Return (X, Y) of the center of cell containing provided text 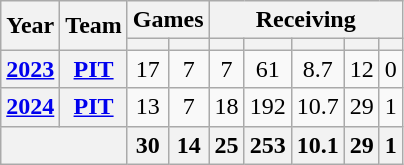
10.7 (318, 107)
Receiving (306, 20)
192 (268, 107)
Team (94, 26)
25 (226, 145)
10.1 (318, 145)
2023 (30, 69)
12 (362, 69)
8.7 (318, 69)
30 (148, 145)
13 (148, 107)
Year (30, 26)
0 (390, 69)
18 (226, 107)
253 (268, 145)
14 (188, 145)
61 (268, 69)
Games (168, 20)
17 (148, 69)
2024 (30, 107)
